Return (X, Y) of the center of cell containing provided text 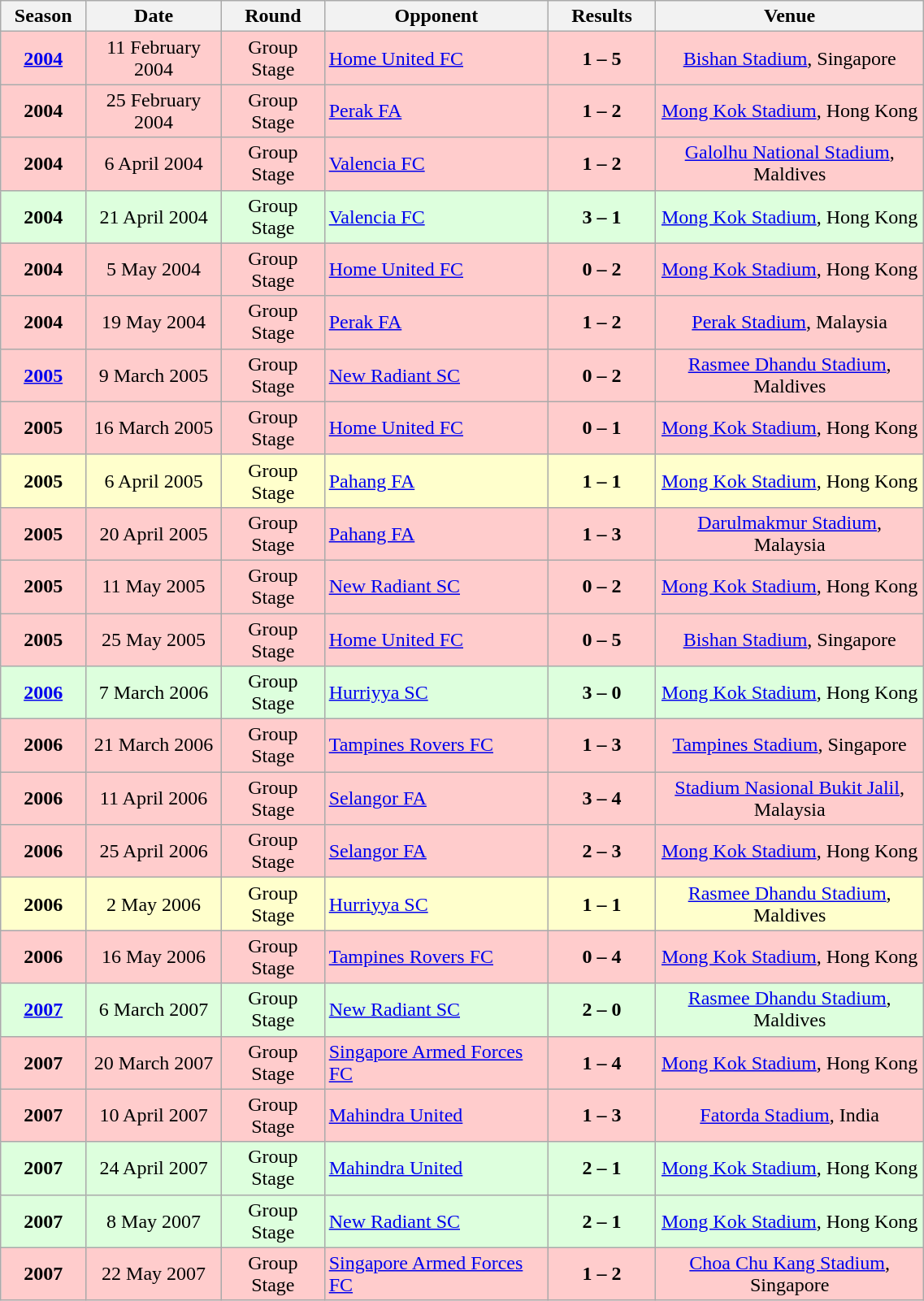
Fatorda Stadium, India (789, 1115)
11 April 2006 (154, 798)
2 – 3 (602, 852)
6 April 2004 (154, 164)
3 – 4 (602, 798)
Round (273, 16)
11 May 2005 (154, 587)
21 April 2004 (154, 216)
Choa Chu Kang Stadium, Singapore (789, 1274)
7 March 2006 (154, 692)
1 – 4 (602, 1063)
Stadium Nasional Bukit Jalil, Malaysia (789, 798)
Darulmakmur Stadium, Malaysia (789, 533)
3 – 0 (602, 692)
Opponent (436, 16)
Galolhu National Stadium, Maldives (789, 164)
5 May 2004 (154, 270)
Perak Stadium, Malaysia (789, 322)
3 – 1 (602, 216)
19 May 2004 (154, 322)
Results (602, 16)
22 May 2007 (154, 1274)
Venue (789, 16)
Season (44, 16)
2 – 0 (602, 1009)
Date (154, 16)
6 April 2005 (154, 481)
25 April 2006 (154, 852)
0 – 4 (602, 957)
11 February 2004 (154, 59)
9 March 2005 (154, 375)
2 May 2006 (154, 904)
24 April 2007 (154, 1169)
0 – 1 (602, 427)
10 April 2007 (154, 1115)
16 March 2005 (154, 427)
20 March 2007 (154, 1063)
8 May 2007 (154, 1221)
20 April 2005 (154, 533)
16 May 2006 (154, 957)
6 March 2007 (154, 1009)
25 May 2005 (154, 639)
21 March 2006 (154, 746)
0 – 5 (602, 639)
1 – 5 (602, 59)
25 February 2004 (154, 111)
Tampines Stadium, Singapore (789, 746)
